Locate the cell with the specified text and output its [x, y] center coordinate. 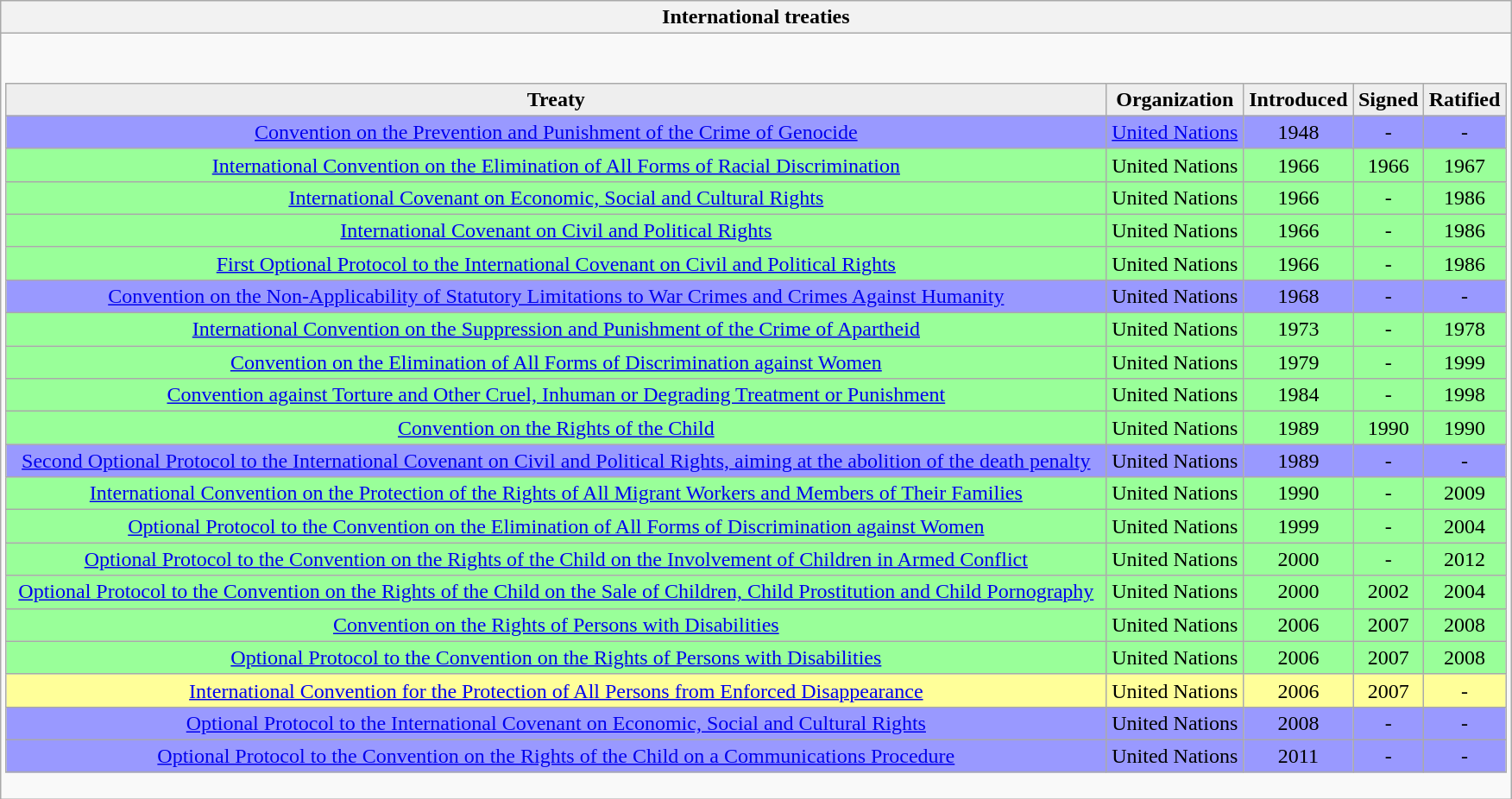
2012 [1464, 559]
1998 [1464, 395]
2002 [1389, 592]
1967 [1464, 165]
International Covenant on Economic, Social and Cultural Rights [556, 198]
Convention on the Prevention and Punishment of the Crime of Genocide [556, 132]
Convention against Torture and Other Cruel, Inhuman or Degrading Treatment or Punishment [556, 395]
Optional Protocol to the Convention on the Elimination of All Forms of Discrimination against Women [556, 526]
2011 [1298, 756]
1984 [1298, 395]
International treaties [756, 17]
Convention on the Rights of Persons with Disabilities [556, 625]
Optional Protocol to the Convention on the Rights of the Child on the Sale of Children, Child Prostitution and Child Pornography [556, 592]
International Convention on the Elimination of All Forms of Racial Discrimination [556, 165]
International Convention on the Suppression and Punishment of the Crime of Apartheid [556, 330]
Ratified [1464, 99]
Convention on the Rights of the Child [556, 428]
1973 [1298, 330]
First Optional Protocol to the International Covenant on Civil and Political Rights [556, 263]
2009 [1464, 494]
1968 [1298, 296]
Optional Protocol to the Convention on the Rights of the Child on the Involvement of Children in Armed Conflict [556, 559]
1979 [1298, 362]
Optional Protocol to the Convention on the Rights of the Child on a Communications Procedure [556, 756]
Signed [1389, 99]
International Covenant on Civil and Political Rights [556, 230]
Optional Protocol to the Convention on the Rights of Persons with Disabilities [556, 657]
Treaty [556, 99]
Convention on the Elimination of All Forms of Discrimination against Women [556, 362]
Organization [1175, 99]
Introduced [1298, 99]
Optional Protocol to the International Covenant on Economic, Social and Cultural Rights [556, 723]
International Convention on the Protection of the Rights of All Migrant Workers and Members of Their Families [556, 494]
1978 [1464, 330]
International Convention for the Protection of All Persons from Enforced Disappearance [556, 690]
Second Optional Protocol to the International Covenant on Civil and Political Rights, aiming at the abolition of the death penalty [556, 461]
Convention on the Non-Applicability of Statutory Limitations to War Crimes and Crimes Against Humanity [556, 296]
1948 [1298, 132]
